Locate the cell with the specified text and output its [x, y] center coordinate. 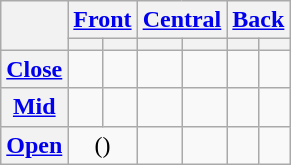
Open [34, 145]
Close [34, 69]
Back [258, 20]
Central [182, 20]
Front [102, 20]
Mid [34, 107]
() [102, 145]
